Locate the cell with the specified text and output its (X, Y) center coordinate. 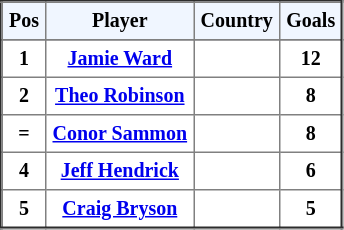
12 (312, 59)
Goals (312, 21)
2 (24, 96)
Pos (24, 21)
Player (120, 21)
Craig Bryson (120, 209)
Jeff Hendrick (120, 171)
Jamie Ward (120, 59)
1 (24, 59)
Conor Sammon (120, 134)
6 (312, 171)
Theo Robinson (120, 96)
Country (237, 21)
= (24, 134)
4 (24, 171)
